Extract the [X, Y] coordinate from the center of the cell holding the provided text.  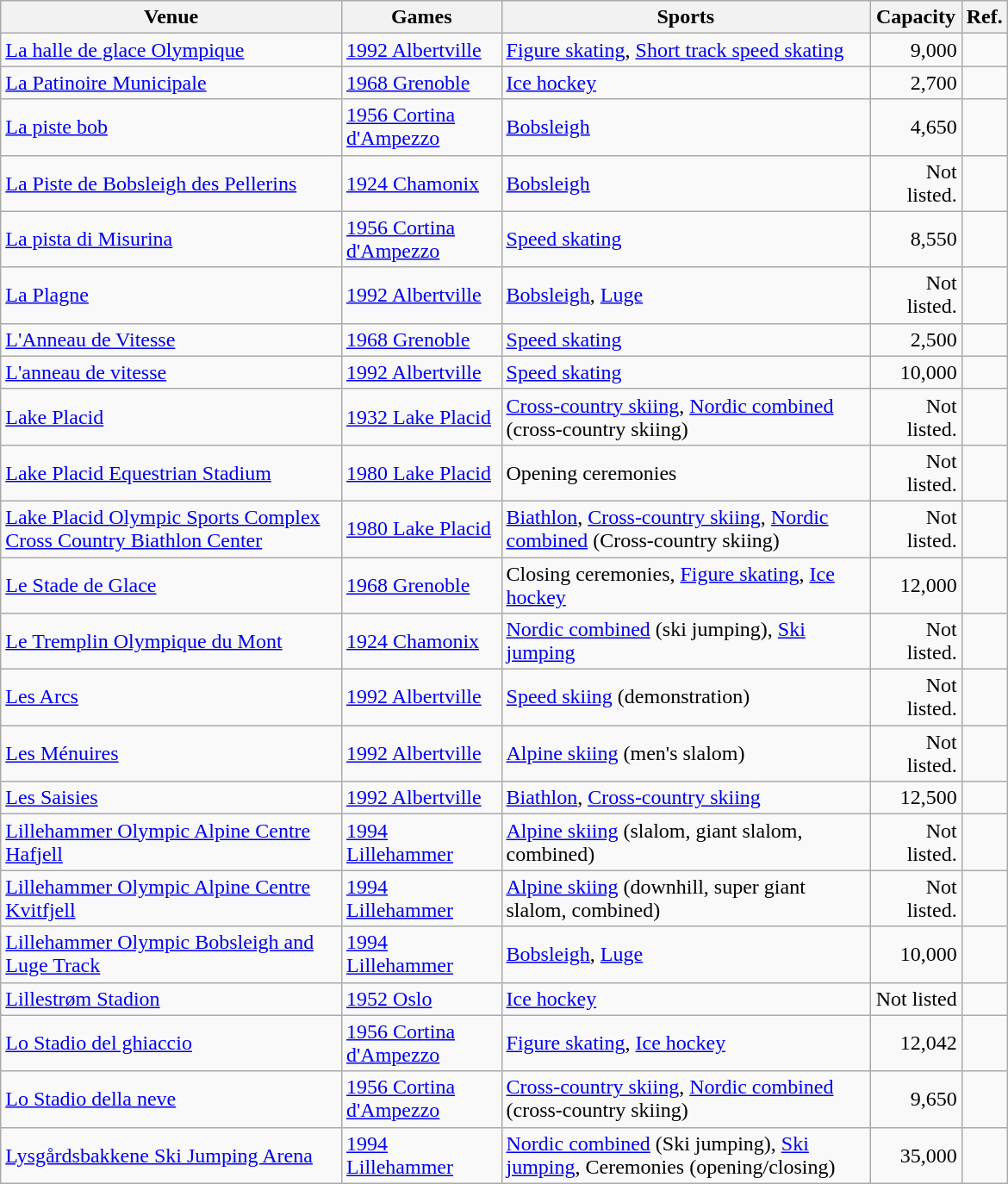
Capacity [917, 17]
Lillestrøm Stadion [171, 999]
Lo Stadio della neve [171, 1100]
Figure skating, Short track speed skating [686, 50]
Les Arcs [171, 698]
Lysgårdsbakkene Ski Jumping Arena [171, 1155]
4,650 [917, 128]
1932 Lake Placid [422, 417]
12,500 [917, 798]
L'Anneau de Vitesse [171, 340]
L'anneau de vitesse [171, 372]
Lo Stadio del ghiaccio [171, 1043]
Alpine skiing (slalom, giant slalom, combined) [686, 843]
La Plagne [171, 295]
Le Stade de Glace [171, 584]
Venue [171, 17]
La pista di Misurina [171, 240]
2,700 [917, 83]
Les Saisies [171, 798]
La piste bob [171, 128]
Not listed [917, 999]
Figure skating, Ice hockey [686, 1043]
Speed skiing (demonstration) [686, 698]
Alpine skiing (downhill, super giant slalom, combined) [686, 898]
Ref. [984, 17]
Lake Placid Olympic Sports Complex Cross Country Biathlon Center [171, 529]
Sports [686, 17]
Biathlon, Cross-country skiing, Nordic combined (Cross-country skiing) [686, 529]
Alpine skiing (men's slalom) [686, 753]
Lake Placid Equestrian Stadium [171, 472]
1952 Oslo [422, 999]
8,550 [917, 240]
Closing ceremonies, Figure skating, Ice hockey [686, 584]
Lillehammer Olympic Alpine Centre Kvitfjell [171, 898]
La Patinoire Municipale [171, 83]
35,000 [917, 1155]
Games [422, 17]
2,500 [917, 340]
Nordic combined (Ski jumping), Ski jumping, Ceremonies (opening/closing) [686, 1155]
9,000 [917, 50]
9,650 [917, 1100]
Lillehammer Olympic Bobsleigh and Luge Track [171, 955]
Lake Placid [171, 417]
Le Tremplin Olympique du Mont [171, 641]
Lillehammer Olympic Alpine Centre Hafjell [171, 843]
Nordic combined (ski jumping), Ski jumping [686, 641]
Biathlon, Cross-country skiing [686, 798]
Les Ménuires [171, 753]
12,000 [917, 584]
La halle de glace Olympique [171, 50]
La Piste de Bobsleigh des Pellerins [171, 183]
Opening ceremonies [686, 472]
12,042 [917, 1043]
